From the cell containing the given text, extract its center point as [X, Y] coordinate. 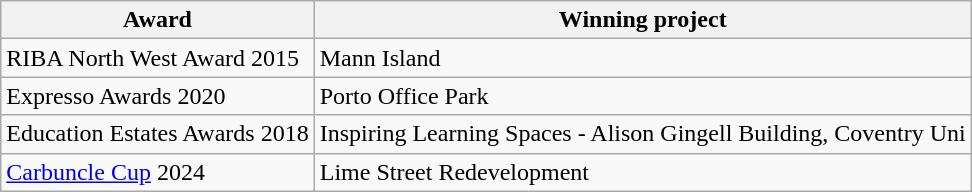
Carbuncle Cup 2024 [158, 172]
Mann Island [642, 58]
Porto Office Park [642, 96]
Inspiring Learning Spaces - Alison Gingell Building, Coventry Uni [642, 134]
Education Estates Awards 2018 [158, 134]
Lime Street Redevelopment [642, 172]
Expresso Awards 2020 [158, 96]
Award [158, 20]
RIBA North West Award 2015 [158, 58]
Winning project [642, 20]
